Provide the (X, Y) coordinate of the cell's center where the given text is located.  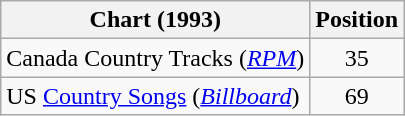
Position (357, 20)
Canada Country Tracks (RPM) (156, 58)
US Country Songs (Billboard) (156, 96)
Chart (1993) (156, 20)
69 (357, 96)
35 (357, 58)
